Return (x, y) of the center of cell containing provided text 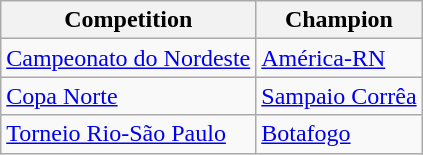
Botafogo (339, 134)
Copa Norte (128, 96)
Torneio Rio-São Paulo (128, 134)
Campeonato do Nordeste (128, 58)
Sampaio Corrêa (339, 96)
Competition (128, 20)
América-RN (339, 58)
Champion (339, 20)
